Output the [x, y] coordinate of the center of the cell containing the given text.  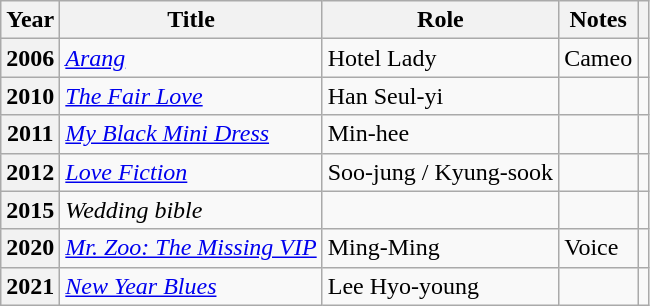
Ming-Ming [440, 248]
The Fair Love [191, 96]
Notes [598, 20]
My Black Mini Dress [191, 134]
2021 [30, 286]
Han Seul-yi [440, 96]
Arang [191, 58]
Min-hee [440, 134]
2010 [30, 96]
Voice [598, 248]
Cameo [598, 58]
Lee Hyo-young [440, 286]
Wedding bible [191, 210]
2020 [30, 248]
Soo-jung / Kyung-sook [440, 172]
Hotel Lady [440, 58]
2012 [30, 172]
2006 [30, 58]
Role [440, 20]
Title [191, 20]
Love Fiction [191, 172]
2015 [30, 210]
New Year Blues [191, 286]
Mr. Zoo: The Missing VIP [191, 248]
2011 [30, 134]
Year [30, 20]
